Extract the [X, Y] coordinate from the center of the cell holding the provided text.  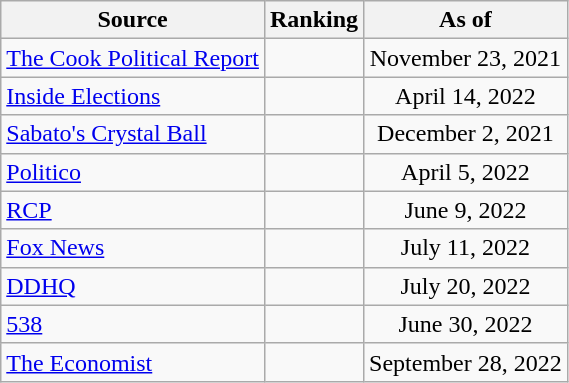
Sabato's Crystal Ball [133, 134]
July 11, 2022 [466, 248]
538 [133, 324]
November 23, 2021 [466, 58]
September 28, 2022 [466, 362]
December 2, 2021 [466, 134]
April 5, 2022 [466, 172]
The Cook Political Report [133, 58]
As of [466, 20]
RCP [133, 210]
June 30, 2022 [466, 324]
Source [133, 20]
DDHQ [133, 286]
April 14, 2022 [466, 96]
Politico [133, 172]
Inside Elections [133, 96]
July 20, 2022 [466, 286]
The Economist [133, 362]
June 9, 2022 [466, 210]
Ranking [314, 20]
Fox News [133, 248]
